Locate the cell with the specified text and output its [X, Y] center coordinate. 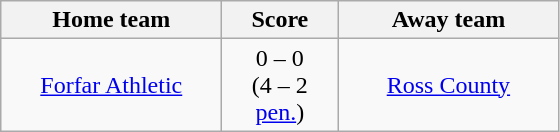
Forfar Athletic [112, 85]
Away team [448, 20]
Ross County [448, 85]
Home team [112, 20]
Score [280, 20]
0 – 0 (4 – 2 pen.) [280, 85]
